Capture the cell that displays the provided text and extract its (X, Y) central coordinate. 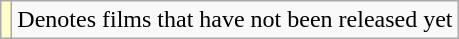
Denotes films that have not been released yet (235, 20)
